Detect which cell encompasses the target text, then output its (X, Y) center coordinate. 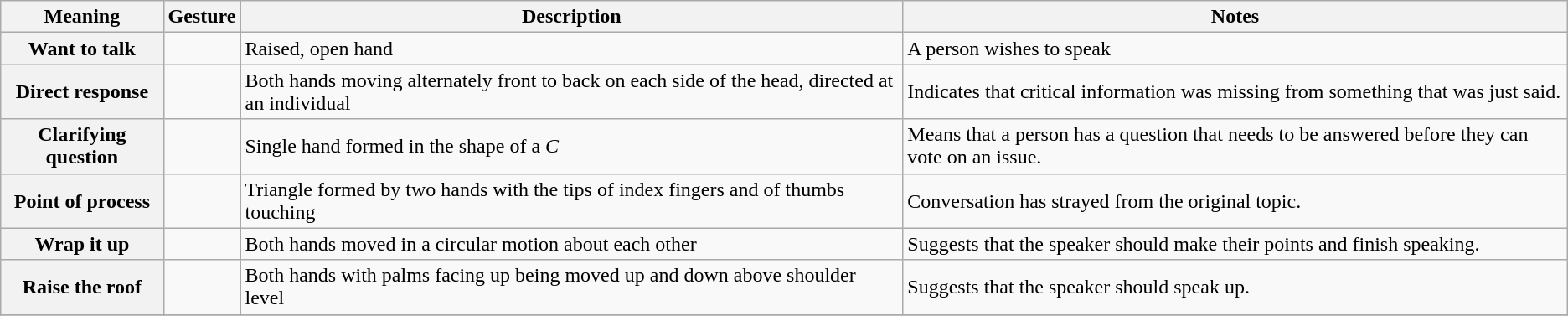
Want to talk (82, 49)
Triangle formed by two hands with the tips of index fingers and of thumbs touching (571, 201)
Suggests that the speaker should make their points and finish speaking. (1235, 244)
Both hands moved in a circular motion about each other (571, 244)
Gesture (202, 17)
Notes (1235, 17)
A person wishes to speak (1235, 49)
Single hand formed in the shape of a C (571, 146)
Both hands with palms facing up being moved up and down above shoulder level (571, 287)
Raise the roof (82, 287)
Description (571, 17)
Both hands moving alternately front to back on each side of the head, directed at an individual (571, 92)
Meaning (82, 17)
Means that a person has a question that needs to be answered before they can vote on an issue. (1235, 146)
Conversation has strayed from the original topic. (1235, 201)
Indicates that critical information was missing from something that was just said. (1235, 92)
Wrap it up (82, 244)
Suggests that the speaker should speak up. (1235, 287)
Direct response (82, 92)
Point of process (82, 201)
Raised, open hand (571, 49)
Clarifying question (82, 146)
